Search for the cell housing the specified text and yield its [x, y] center coordinate. 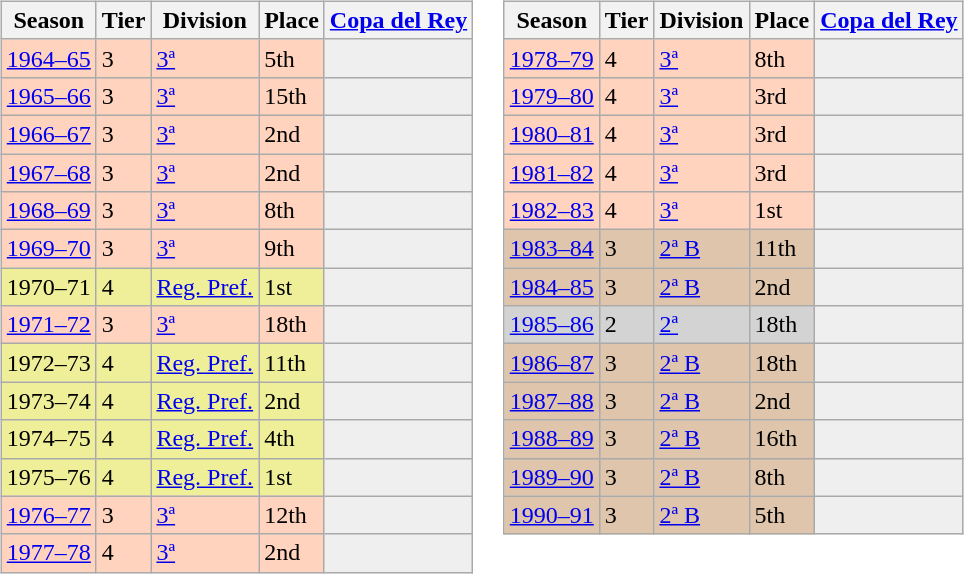
1987–88 [552, 401]
16th [782, 439]
1972–73 [48, 363]
15th [292, 96]
1965–66 [48, 96]
1970–71 [48, 287]
1977–78 [48, 553]
1968–69 [48, 211]
4th [292, 439]
1969–70 [48, 249]
1988–89 [552, 439]
1990–91 [552, 515]
2 [626, 325]
1981–82 [552, 173]
1973–74 [48, 401]
1967–68 [48, 173]
1979–80 [552, 96]
1982–83 [552, 211]
1986–87 [552, 363]
2ª [702, 325]
1971–72 [48, 325]
1978–79 [552, 58]
1989–90 [552, 477]
1974–75 [48, 439]
1976–77 [48, 515]
1980–81 [552, 134]
1984–85 [552, 287]
1975–76 [48, 477]
12th [292, 515]
9th [292, 249]
1983–84 [552, 249]
1966–67 [48, 134]
1985–86 [552, 325]
1964–65 [48, 58]
